Capture the cell that displays the provided text and extract its (X, Y) central coordinate. 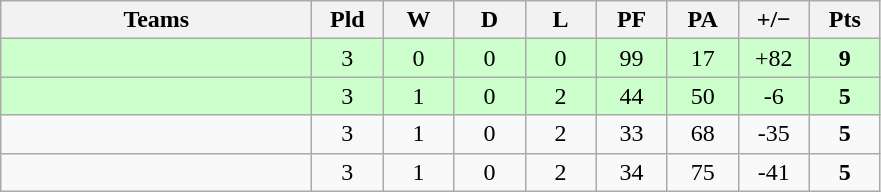
-6 (774, 96)
99 (632, 58)
W (418, 20)
L (560, 20)
34 (632, 172)
33 (632, 134)
68 (702, 134)
Pld (348, 20)
75 (702, 172)
PF (632, 20)
D (490, 20)
44 (632, 96)
Teams (156, 20)
-35 (774, 134)
+82 (774, 58)
-41 (774, 172)
9 (844, 58)
50 (702, 96)
Pts (844, 20)
+/− (774, 20)
PA (702, 20)
17 (702, 58)
